Extract the [X, Y] coordinate from the center of the cell holding the provided text.  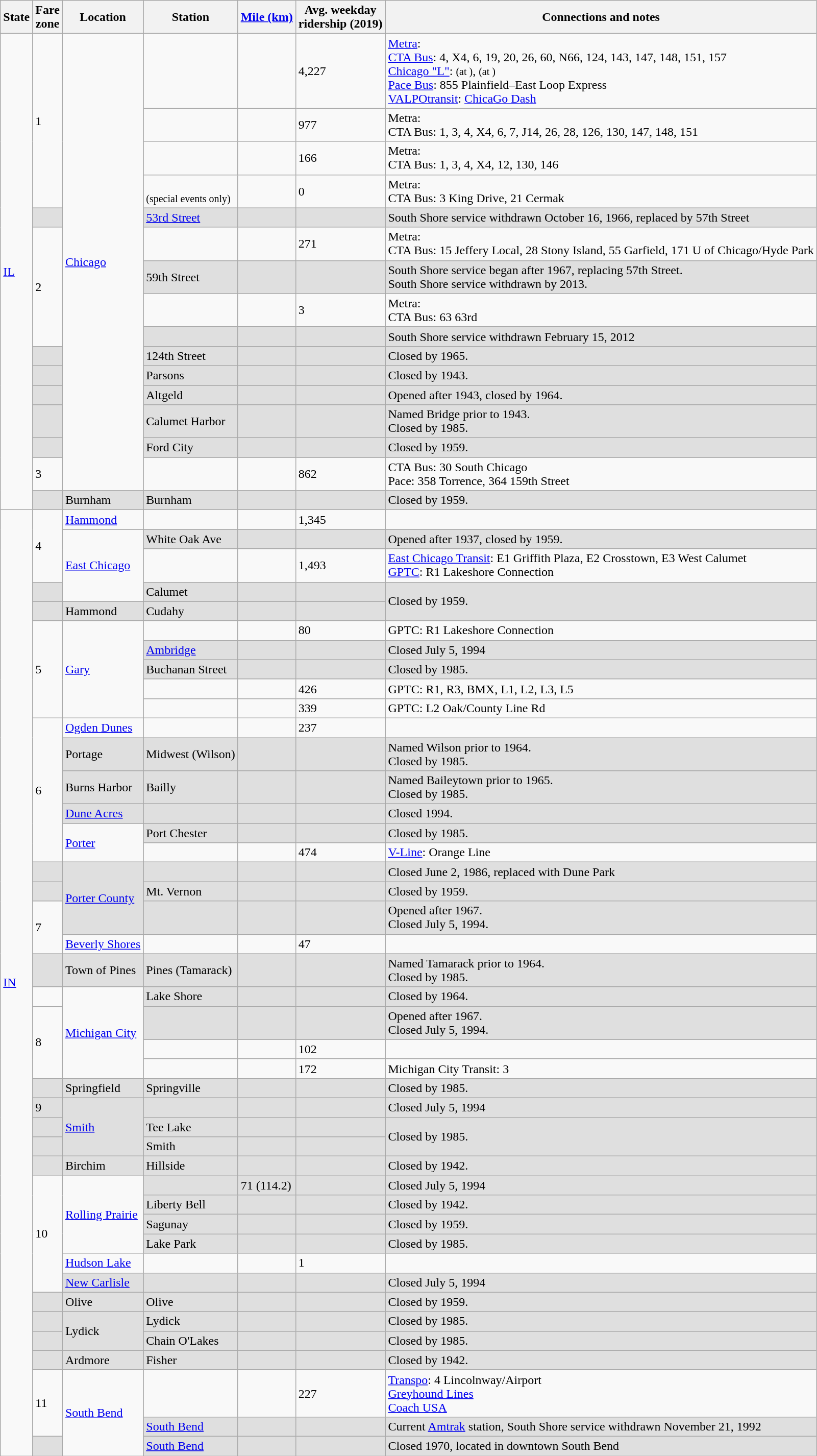
Pines (Tamarack) [191, 970]
Buchanan Street [191, 669]
Michigan City Transit: 3 [601, 1069]
5 [48, 669]
0 [340, 191]
Closed June 2, 1986, replaced with Dune Park [601, 872]
Calumet [191, 592]
Closed by 1964. [601, 997]
Ford City [191, 448]
Fisher [191, 1360]
Burns Harbor [103, 787]
Current Amtrak station, South Shore service withdrawn November 21, 1992 [601, 1426]
71 (114.2) [266, 1185]
10 [48, 1234]
Location [103, 17]
Transpo: 4 Lincolnway/Airport Greyhound Lines Coach USA [601, 1393]
IL [16, 272]
Named Tamarack prior to 1964.Closed by 1985. [601, 970]
South Shore service withdrawn October 16, 1966, replaced by 57th Street [601, 217]
977 [340, 125]
1,493 [340, 566]
Porter [103, 843]
Metra: CTA Bus: 3 King Drive, 21 Cermak [601, 191]
7 [48, 927]
Closed 1970, located in downtown South Bend [601, 1446]
GPTC: R1, R3, BMX, L1, L2, L3, L5 [601, 689]
Opened after 1937, closed by 1959. [601, 539]
Closed 1994. [601, 814]
New Carlisle [103, 1282]
Altgeld [191, 395]
Lake Shore [191, 997]
Named Baileytown prior to 1965.Closed by 1985. [601, 787]
State [16, 17]
Rolling Prairie [103, 1215]
CTA Bus: 30 South Chicago Pace: 358 Torrence, 364 159th Street [601, 474]
Metra: CTA Bus: 1, 3, 4, X4, 6, 7, J14, 26, 28, 126, 130, 147, 148, 151 [601, 125]
80 [340, 630]
4,227 [340, 71]
South Shore service began after 1967, replacing 57th Street.South Shore service withdrawn by 2013. [601, 277]
Sagunay [191, 1224]
(special events only) [191, 191]
V-Line: Orange Line [601, 853]
Bailly [191, 787]
GPTC: R1 Lakeshore Connection [601, 630]
Dune Acres [103, 814]
Midwest (Wilson) [191, 754]
Beverly Shores [103, 944]
474 [340, 853]
Hudson Lake [103, 1263]
IN [16, 983]
124th Street [191, 356]
Lake Park [191, 1244]
11 [48, 1403]
East Chicago [103, 566]
Tee Lake [191, 1127]
Closed by 1965. [601, 356]
Farezone [48, 17]
Metra: CTA Bus: 1, 3, 4, X4, 12, 130, 146 [601, 158]
Ogden Dunes [103, 727]
53rd Street [191, 217]
237 [340, 727]
4 [48, 546]
Chicago [103, 262]
Ardmore [103, 1360]
Porter County [103, 899]
Gary [103, 669]
Calumet Harbor [191, 422]
Port Chester [191, 833]
Mt. Vernon [191, 891]
Cudahy [191, 611]
Station [191, 17]
GPTC: L2 Oak/County Line Rd [601, 708]
172 [340, 1069]
2 [48, 287]
Parsons [191, 375]
Chain O'Lakes [191, 1341]
Town of Pines [103, 970]
Hillside [191, 1166]
Named Bridge prior to 1943. Closed by 1985. [601, 422]
862 [340, 474]
Portage [103, 754]
Metra: CTA Bus: 63 63rd [601, 310]
Springville [191, 1088]
White Oak Ave [191, 539]
Liberty Bell [191, 1205]
1,345 [340, 520]
6 [48, 790]
Named Wilson prior to 1964. Closed by 1985. [601, 754]
166 [340, 158]
Mile (km) [266, 17]
Ambridge [191, 650]
9 [48, 1107]
339 [340, 708]
59th Street [191, 277]
Michigan City [103, 1032]
271 [340, 244]
Opened after 1943, closed by 1964. [601, 395]
Metra: CTA Bus: 15 Jeffery Local, 28 Stony Island, 55 Garfield, 171 U of Chicago/Hyde Park [601, 244]
Closed by 1943. [601, 375]
8 [48, 1042]
Birchim [103, 1166]
227 [340, 1393]
47 [340, 944]
Springfield [103, 1088]
Connections and notes [601, 17]
426 [340, 689]
East Chicago Transit: E1 Griffith Plaza, E2 Crosstown, E3 West Calumet GPTC: R1 Lakeshore Connection [601, 566]
Avg. weekdayridership (2019) [340, 17]
South Shore service withdrawn February 15, 2012 [601, 336]
102 [340, 1049]
